Return the (X, Y) coordinate for the center point of the cell that contains the specified text.  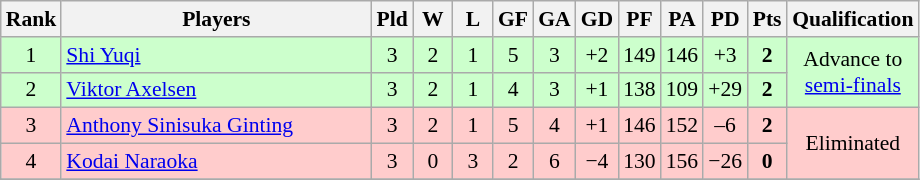
W (433, 19)
−26 (725, 162)
152 (682, 126)
Kodai Naraoka (216, 162)
138 (640, 90)
156 (682, 162)
L (473, 19)
Pld (392, 19)
Pts (767, 19)
Eliminated (852, 144)
149 (640, 55)
Shi Yuqi (216, 55)
GD (598, 19)
109 (682, 90)
Advance to semi-finals (852, 72)
+2 (598, 55)
PA (682, 19)
130 (640, 162)
+3 (725, 55)
GF (513, 19)
Anthony Sinisuka Ginting (216, 126)
Rank (32, 19)
+29 (725, 90)
6 (554, 162)
−4 (598, 162)
Viktor Axelsen (216, 90)
PD (725, 19)
PF (640, 19)
Players (216, 19)
Qualification (852, 19)
–6 (725, 126)
GA (554, 19)
